Pinpoint the cell where the given text exists, returning its [x, y] midpoint coordinate. 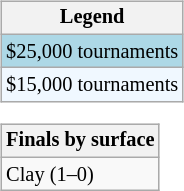
$15,000 tournaments [92, 85]
Legend [92, 18]
Clay (1–0) [80, 174]
Finals by surface [80, 141]
$25,000 tournaments [92, 51]
